Return the (X, Y) coordinate for the center point of the cell that contains the specified text.  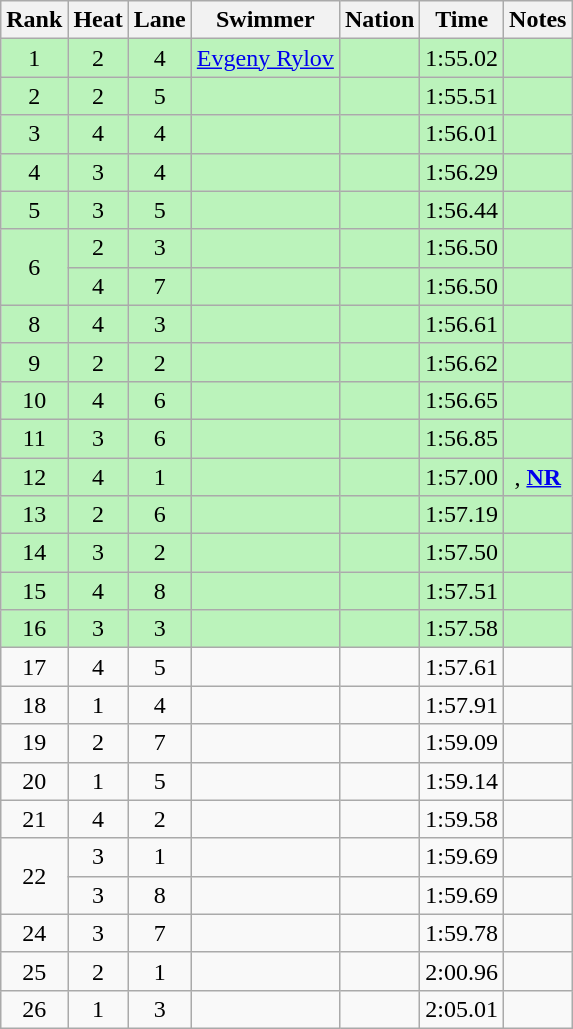
21 (34, 819)
9 (34, 362)
Evgeny Rylov (265, 58)
Time (462, 20)
1:55.02 (462, 58)
1:59.78 (462, 933)
17 (34, 667)
12 (34, 477)
25 (34, 971)
1:56.44 (462, 210)
19 (34, 743)
1:56.65 (462, 400)
1:55.51 (462, 96)
18 (34, 705)
1:56.85 (462, 438)
Nation (379, 20)
1:56.61 (462, 324)
1:56.01 (462, 134)
1:56.29 (462, 172)
, NR (538, 477)
2:00.96 (462, 971)
1:59.14 (462, 781)
26 (34, 1009)
1:57.50 (462, 553)
1:57.91 (462, 705)
Heat (98, 20)
24 (34, 933)
15 (34, 591)
16 (34, 629)
Swimmer (265, 20)
14 (34, 553)
1:59.58 (462, 819)
11 (34, 438)
Lane (160, 20)
2:05.01 (462, 1009)
13 (34, 515)
1:57.00 (462, 477)
20 (34, 781)
1:56.62 (462, 362)
1:57.19 (462, 515)
1:57.51 (462, 591)
Rank (34, 20)
Notes (538, 20)
1:59.09 (462, 743)
22 (34, 876)
10 (34, 400)
1:57.58 (462, 629)
1:57.61 (462, 667)
